Output the [X, Y] coordinate of the center of the cell containing the given text.  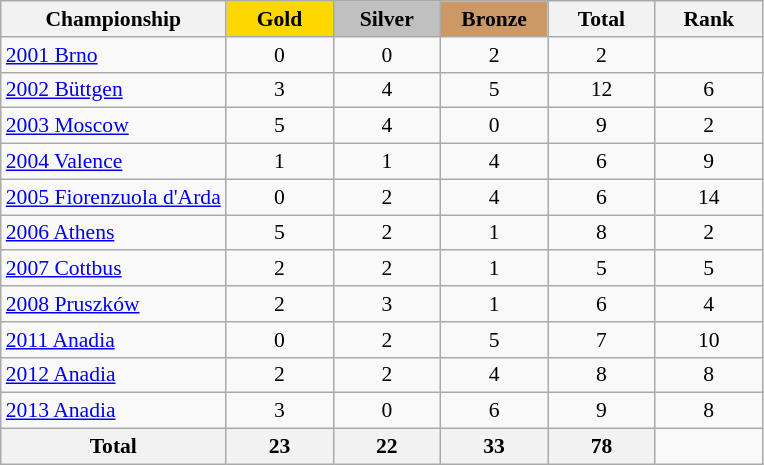
2001 Brno [114, 55]
14 [708, 197]
2012 Anadia [114, 375]
33 [494, 447]
2003 Moscow [114, 126]
Bronze [494, 19]
2008 Pruszków [114, 304]
2002 Büttgen [114, 90]
2013 Anadia [114, 411]
10 [708, 340]
22 [386, 447]
7 [602, 340]
2007 Cottbus [114, 269]
12 [602, 90]
2004 Valence [114, 162]
23 [280, 447]
Gold [280, 19]
2011 Anadia [114, 340]
2006 Athens [114, 233]
Silver [386, 19]
Rank [708, 19]
2005 Fiorenzuola d'Arda [114, 197]
Championship [114, 19]
78 [602, 447]
